Locate the cell with the specified text and output its (X, Y) center coordinate. 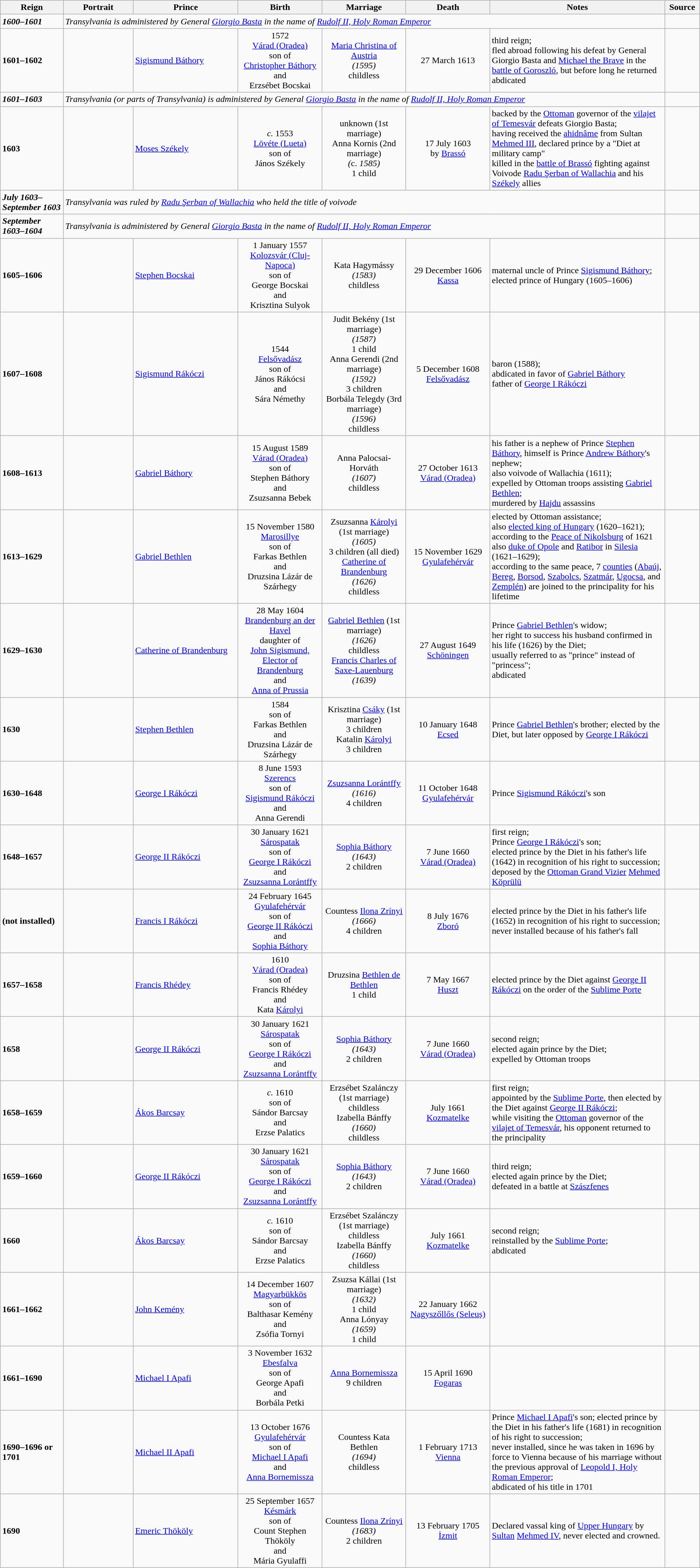
Zsuzsanna Károlyi (1st marriage)(1605)3 children (all died)Catherine of Brandenburg(1626)childless (364, 556)
Zsuzsanna Lorántffy(1616)4 children (364, 793)
George I Rákóczi (186, 793)
c. 1553Lövéte (Lueta)son ofJános Székely (280, 148)
1658 (32, 1049)
1607–1608 (32, 374)
maternal uncle of Prince Sigismund Báthory;elected prince of Hungary (1605–1606) (577, 275)
Sigismund Rákóczi (186, 374)
1584son ofFarkas BethlenandDruzsina Lázár de Szárhegy (280, 729)
(not installed) (32, 921)
15 April 1690Fogaras (447, 1378)
second reign;elected again prince by the Diet;expelled by Ottoman troops (577, 1049)
10 January 1648Ecsed (447, 729)
Kata Hagymássy(1583)childless (364, 275)
elected prince by the Diet in his father's life (1652) in recognition of his right to succession;never installed because of his father's fall (577, 921)
1690–1696 or 1701 (32, 1452)
1608–1613 (32, 473)
14 December 1607Magyarbükkösson ofBalthasar KeményandZsófia Tornyi (280, 1309)
Maria Christina of Austria(1595)childless (364, 61)
29 December 1606Kassa (447, 275)
13 February 1705İzmit (447, 1531)
15 August 1589Várad (Oradea)son ofStephen BáthoryandZsuzsanna Bebek (280, 473)
1600–1601 (32, 21)
8 June 1593Szerencsson ofSigismund RákócziandAnna Gerendi (280, 793)
27 March 1613 (447, 61)
Declared vassal king of Upper Hungary by Sultan Mehmed IV, never elected and crowned. (577, 1531)
1572Várad (Oradea)son ofChristopher BáthoryandErzsébet Bocskai (280, 61)
1648–1657 (32, 857)
Marriage (364, 7)
second reign;reinstalled by the Sublime Porte;abdicated (577, 1241)
1 January 1557Kolozsvár (Cluj-Napoca)son ofGeorge BocskaiandKrisztina Sulyok (280, 275)
Portrait (98, 7)
1661–1662 (32, 1309)
Gabriel Bethlen (186, 556)
Transylvania (or parts of Transylvania) is administered by General Giorgio Basta in the name of Rudolf II, Holy Roman Emperor (364, 99)
1601–1603 (32, 99)
Countess Ilona Zrínyi(1666)4 children (364, 921)
Anna Bornemissza9 children (364, 1378)
Prince Gabriel Bethlen's brother; elected by the Diet, but later opposed by George I Rákóczi (577, 729)
1630–1648 (32, 793)
Stephen Bocskai (186, 275)
7 May 1667Huszt (447, 985)
3 November 1632Ebesfalvason ofGeorge ApafiandBorbála Petki (280, 1378)
27 August 1649Schöningen (447, 650)
Michael II Apafi (186, 1452)
Sigismund Báthory (186, 61)
15 November 1580Marosillyeson ofFarkas BethlenandDruzsina Lázár de Szárhegy (280, 556)
Moses Székely (186, 148)
July 1603–September 1603 (32, 202)
11 October 1648Gyulafehérvár (447, 793)
Source (682, 7)
Anna Palocsai-Horváth(1607)childless (364, 473)
third reign;elected again prince by the Diet;defeated in a battle at Szászfenes (577, 1176)
Michael I Apafi (186, 1378)
baron (1588);abdicated in favor of Gabriel Báthoryfather of George I Rákóczi (577, 374)
Transylvania was ruled by Radu Şerban of Wallachia who held the title of voivode (364, 202)
Francis I Rákóczi (186, 921)
1690 (32, 1531)
Emeric Thököly (186, 1531)
1629–1630 (32, 650)
24 February 1645Gyulafehérvárson ofGeorge II RákócziandSophia Báthory (280, 921)
Catherine of Brandenburg (186, 650)
27 October 1613Várad (Oradea) (447, 473)
Druzsina Bethlen de Bethlen1 child (364, 985)
1613–1629 (32, 556)
Judit Bekény (1st marriage)(1587)1 childAnna Gerendi (2nd marriage)(1592)3 childrenBorbála Telegdy (3rd marriage)(1596)childless (364, 374)
Countess Kata Bethlen(1694)childless (364, 1452)
17 July 1603by Brassó (447, 148)
1657–1658 (32, 985)
Prince (186, 7)
Krisztina Csáky (1st marriage)3 childrenKatalin Károlyi3 children (364, 729)
5 December 1608Felsővadász (447, 374)
1 February 1713Vienna (447, 1452)
25 September 1657Késmárkson ofCount Stephen ThökölyandMária Gyulaffi (280, 1531)
Death (447, 7)
1660 (32, 1241)
1601–1602 (32, 61)
elected prince by the Diet against George II Rákóczi on the order of the Sublime Porte (577, 985)
22 January 1662Nagyszőllős (Seleuș) (447, 1309)
Francis Rhédey (186, 985)
8 July 1676Zboró (447, 921)
1630 (32, 729)
Stephen Bethlen (186, 729)
John Kemény (186, 1309)
1605–1606 (32, 275)
1659–1660 (32, 1176)
1603 (32, 148)
Birth (280, 7)
Prince Sigismund Rákóczi's son (577, 793)
unknown (1st marriage)Anna Kornis (2nd marriage)(c. 1585)1 child (364, 148)
September 1603–1604 (32, 226)
Gabriel Bethlen (1st marriage)(1626)childlessFrancis Charles of Saxe-Lauenburg(1639) (364, 650)
Countess Ilona Zrínyi(1683)2 children (364, 1531)
Reign (32, 7)
1661–1690 (32, 1378)
1544Felsővadászson ofJános RákócsiandSára Némethy (280, 374)
1658–1659 (32, 1113)
Gabriel Báthory (186, 473)
Zsuzsa Kállai (1st marriage)(1632)1 childAnna Lónyay(1659)1 child (364, 1309)
28 May 1604Brandenburg an der Haveldaughter ofJohn Sigismund, Elector of BrandenburgandAnna of Prussia (280, 650)
15 November 1629Gyulafehérvár (447, 556)
Notes (577, 7)
13 October 1676Gyulafehérvárson ofMichael I ApafiandAnna Bornemissza (280, 1452)
1610Várad (Oradea)son ofFrancis RhédeyandKata Károlyi (280, 985)
